Output the (x, y) coordinate of the center of the cell containing the given text.  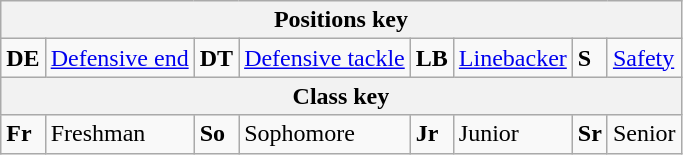
Class key (341, 96)
Defensive tackle (325, 58)
Fr (23, 134)
Positions key (341, 20)
Freshman (120, 134)
Sophomore (325, 134)
Defensive end (120, 58)
Safety (644, 58)
Junior (512, 134)
DT (216, 58)
Senior (644, 134)
So (216, 134)
LB (432, 58)
Sr (590, 134)
S (590, 58)
Jr (432, 134)
Linebacker (512, 58)
DE (23, 58)
